Identify which cell holds the provided text, then report its (X, Y) central coordinate. 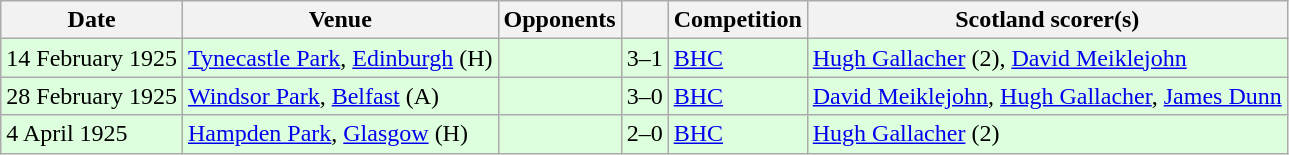
Competition (738, 20)
Hampden Park, Glasgow (H) (340, 134)
3–0 (644, 96)
Windsor Park, Belfast (A) (340, 96)
Scotland scorer(s) (1047, 20)
2–0 (644, 134)
Hugh Gallacher (2), David Meiklejohn (1047, 58)
Venue (340, 20)
28 February 1925 (92, 96)
Tynecastle Park, Edinburgh (H) (340, 58)
4 April 1925 (92, 134)
3–1 (644, 58)
Hugh Gallacher (2) (1047, 134)
Date (92, 20)
Opponents (560, 20)
14 February 1925 (92, 58)
David Meiklejohn, Hugh Gallacher, James Dunn (1047, 96)
